Locate the cell with the specified text and output its (x, y) center coordinate. 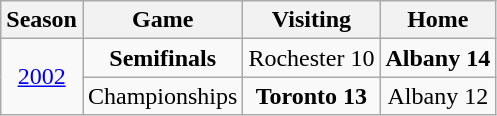
Albany 14 (438, 58)
Albany 12 (438, 96)
Semifinals (162, 58)
Home (438, 20)
Toronto 13 (312, 96)
Championships (162, 96)
Rochester 10 (312, 58)
Season (42, 20)
2002 (42, 77)
Game (162, 20)
Visiting (312, 20)
